Locate the cell with the specified text and output its [X, Y] center coordinate. 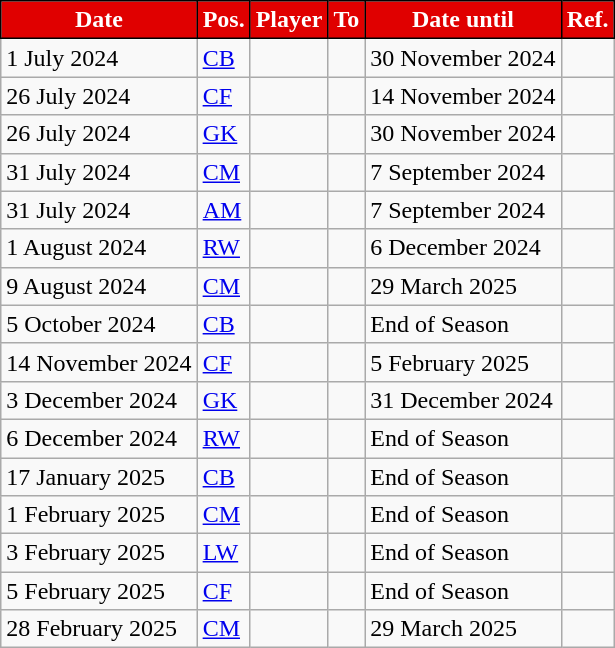
Player [289, 20]
AM [224, 210]
Ref. [588, 20]
1 July 2024 [99, 58]
5 October 2024 [99, 324]
28 February 2025 [99, 629]
9 August 2024 [99, 286]
3 February 2025 [99, 553]
To [346, 20]
Pos. [224, 20]
Date [99, 20]
3 December 2024 [99, 400]
17 January 2025 [99, 477]
31 December 2024 [463, 400]
1 February 2025 [99, 515]
LW [224, 553]
Date until [463, 20]
1 August 2024 [99, 248]
